Extract the (x, y) coordinate from the center of the cell holding the provided text.  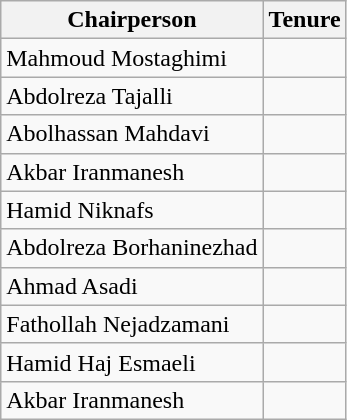
Tenure (304, 20)
Ahmad Asadi (132, 286)
Abdolreza Borhaninezhad (132, 248)
Abdolreza Tajalli (132, 96)
Chairperson (132, 20)
Hamid Haj Esmaeli (132, 362)
Abolhassan Mahdavi (132, 134)
Fathollah Nejadzamani (132, 324)
Mahmoud Mostaghimi (132, 58)
Hamid Niknafs (132, 210)
